For the text-containing cell, return its midpoint in (x, y) coordinate format. 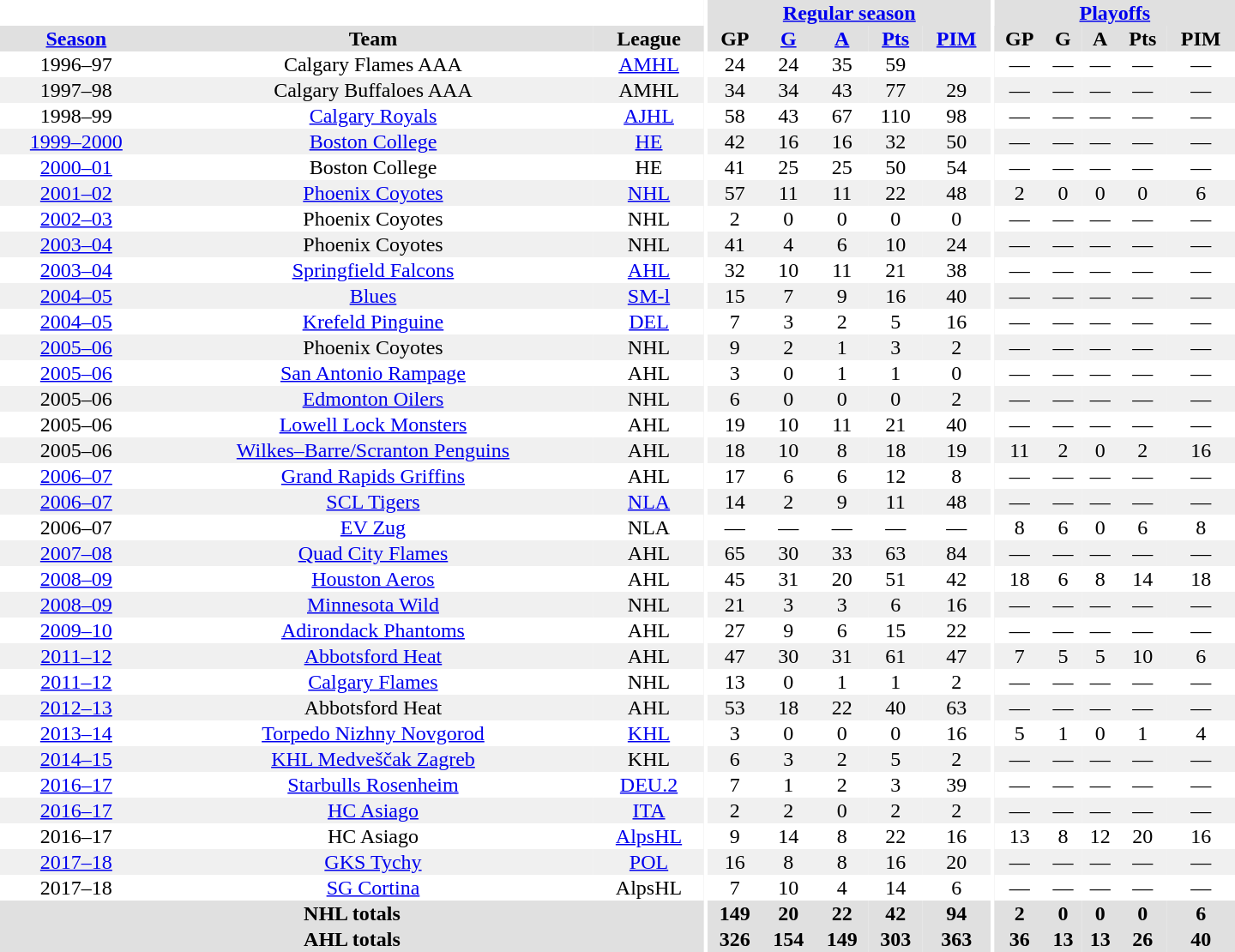
Quad City Flames (373, 553)
SM-l (648, 296)
Edmonton Oilers (373, 399)
Houston Aeros (373, 579)
Regular season (849, 13)
36 (1020, 939)
2002–03 (76, 219)
Season (76, 39)
45 (735, 579)
58 (735, 116)
AJHL (648, 116)
94 (956, 913)
SG Cortina (373, 888)
1999–2000 (76, 142)
Playoffs (1115, 13)
33 (842, 553)
AHL totals (352, 939)
1998–99 (76, 116)
Starbulls Rosenheim (373, 785)
Calgary Flames AAA (373, 64)
San Antonio Rampage (373, 373)
303 (895, 939)
Adirondack Phantoms (373, 630)
Calgary Flames (373, 682)
65 (735, 553)
98 (956, 116)
League (648, 39)
2014–15 (76, 759)
Lowell Lock Monsters (373, 425)
1996–97 (76, 64)
ITA (648, 810)
2012–13 (76, 708)
51 (895, 579)
Springfield Falcons (373, 270)
363 (956, 939)
KHL Medveščak Zagreb (373, 759)
POL (648, 862)
38 (956, 270)
2007–08 (76, 553)
54 (956, 167)
27 (735, 630)
59 (895, 64)
Calgary Buffaloes AAA (373, 90)
NHL totals (352, 913)
39 (956, 785)
SCL Tigers (373, 502)
Grand Rapids Griffins (373, 476)
Calgary Royals (373, 116)
DEL (648, 322)
61 (895, 656)
77 (895, 90)
57 (735, 193)
Krefeld Pinguine (373, 322)
Torpedo Nizhny Novgorod (373, 733)
53 (735, 708)
Wilkes–Barre/Scranton Penguins (373, 450)
154 (788, 939)
17 (735, 476)
2000–01 (76, 167)
326 (735, 939)
29 (956, 90)
Blues (373, 296)
35 (842, 64)
84 (956, 553)
2013–14 (76, 733)
1997–98 (76, 90)
110 (895, 116)
2009–10 (76, 630)
EV Zug (373, 527)
Minnesota Wild (373, 605)
2001–02 (76, 193)
26 (1142, 939)
67 (842, 116)
Team (373, 39)
DEU.2 (648, 785)
GKS Tychy (373, 862)
